Find where the given text appears and provide that cell's center as [x, y] coordinate. 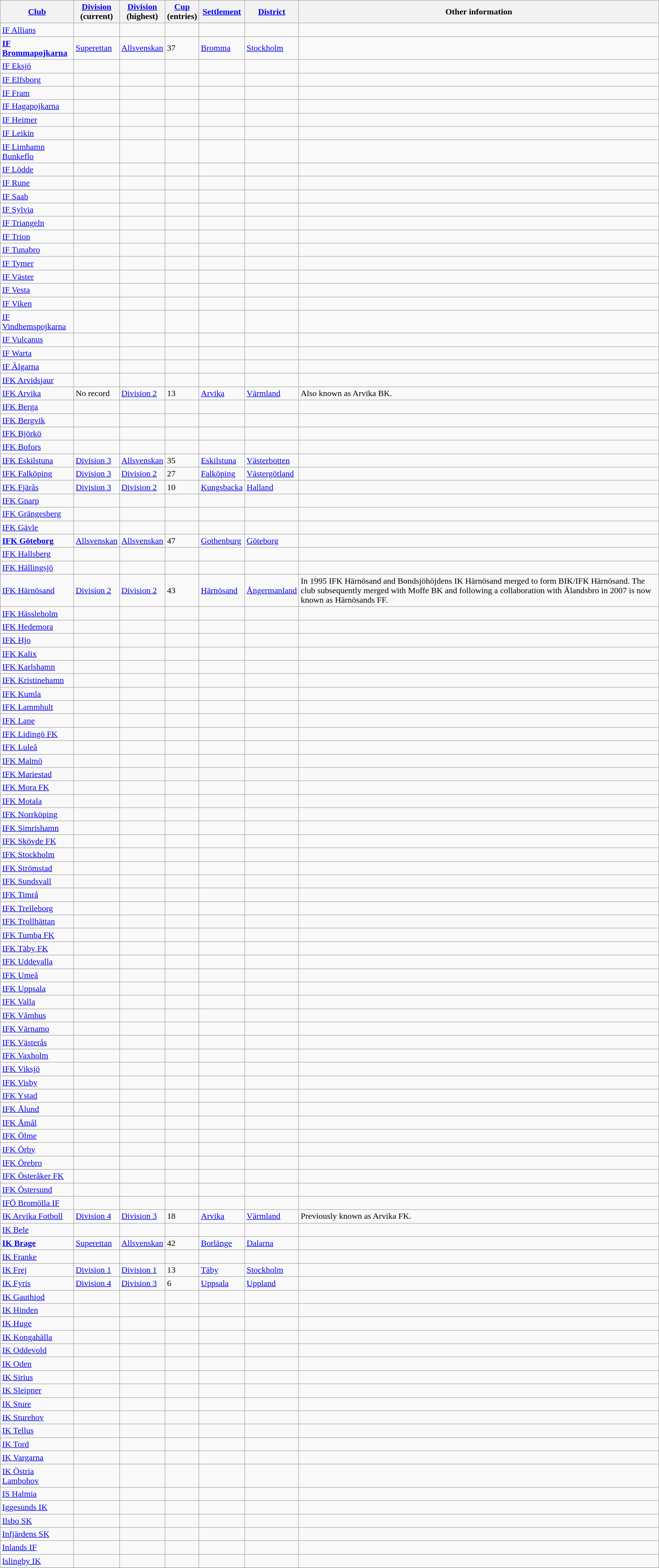
IF Trion [37, 237]
IFK Ystad [37, 1096]
IFK Hedemora [37, 627]
Gothenburg [222, 541]
Kungsbacka [222, 487]
IFK Norrköping [37, 814]
IFK Tumba FK [37, 935]
IFK Strömstad [37, 868]
IK Huge [37, 1324]
IFK Göteborg [37, 541]
IFK Åmål [37, 1123]
IFK Kristinehamn [37, 680]
IK Sture [37, 1404]
Ångermanland [272, 590]
Ilsbo SK [37, 1520]
IFK Umeå [37, 975]
IFK Karlshamn [37, 667]
Dalarna [272, 1243]
IFK Berga [37, 407]
IFK Gnarp [37, 501]
IFK Lammhult [37, 707]
IF Tymer [37, 263]
Settlement [222, 12]
IFK Bergvik [37, 420]
IF Leikin [37, 133]
42 [182, 1243]
IFK Värnamo [37, 1029]
Infjärdens SK [37, 1534]
IK Oddevold [37, 1350]
IFK Mariestad [37, 774]
IFK Våmhus [37, 1015]
IFK Vaxholm [37, 1055]
IFK Visby [37, 1083]
IK Sturehov [37, 1417]
IF Eksjö [37, 66]
Uppsala [222, 1283]
43 [182, 590]
IFK Grängesberg [37, 514]
IFK Örebro [37, 1163]
IFK Luleå [37, 747]
IFK Skövde FK [37, 841]
IFK Ålund [37, 1109]
IK Bele [37, 1230]
IFK Östersund [37, 1190]
IFK Österåker FK [37, 1176]
Islingby IK [37, 1561]
IFK Malmö [37, 761]
IF Vulcanus [37, 340]
IF Warta [37, 353]
IFK Mora FK [37, 788]
IFK Simrishamn [37, 828]
IK Fyris [37, 1283]
Borlänge [222, 1243]
37 [182, 48]
Falköping [222, 474]
Also known as Arvika BK. [479, 393]
IFK Eskilstuna [37, 460]
IF Älgarna [37, 366]
IF Viken [37, 303]
IF Väster [37, 277]
IK Sleipner [37, 1391]
IK Oden [37, 1364]
IK Östria Lambohov [37, 1476]
IF Fram [37, 93]
IF Limhamn Bunkeflo [37, 151]
IFK Arvidsjaur [37, 380]
IFK Uddevalla [37, 962]
Bromma [222, 48]
Halland [272, 487]
Västerbotten [272, 460]
IK Gauthiod [37, 1297]
6 [182, 1283]
IFK Sundsvall [37, 882]
Previously known as Arvika FK. [479, 1216]
Iggesunds IK [37, 1507]
18 [182, 1216]
IF Hagapojkarna [37, 106]
IF Sylvia [37, 210]
IFK Stockholm [37, 854]
27 [182, 474]
IK Tord [37, 1444]
IFK Timrå [37, 895]
IFK Hällingsjö [37, 567]
IFK Gävle [37, 527]
IFK Valla [37, 1002]
IF Tunabro [37, 250]
IFK Täby FK [37, 948]
IFK Motala [37, 801]
IS Halmia [37, 1494]
Göteborg [272, 541]
IF Elfsborg [37, 80]
Club [37, 12]
47 [182, 541]
IFK Kumla [37, 694]
Division (highest) [142, 12]
IFK Trollhättan [37, 922]
IK Brage [37, 1243]
Division (current) [97, 12]
IFÖ Bromölla IF [37, 1203]
Västergötland [272, 474]
IF Lödde [37, 169]
IK Franke [37, 1256]
35 [182, 460]
IK Kongahälla [37, 1337]
IF Allians [37, 30]
IF Vindhemspojkarna [37, 322]
IK Vargarna [37, 1457]
Other information [479, 12]
No record [97, 393]
Eskilstuna [222, 460]
IFK Lane [37, 721]
IK Tellus [37, 1431]
IFK Hjo [37, 640]
IFK Fjärås [37, 487]
IFK Lidingö FK [37, 734]
IF Rune [37, 183]
IF Saab [37, 196]
IF Heimer [37, 120]
IFK Kalix [37, 654]
Härnösand [222, 590]
IF Brommapojkarna [37, 48]
IFK Örby [37, 1149]
IFK Härnösand [37, 590]
IK Frej [37, 1270]
IK Sirius [37, 1377]
IFK Hallsberg [37, 554]
IK Hinden [37, 1310]
District [272, 12]
IFK Falköping [37, 474]
Täby [222, 1270]
IK Arvika Fotboll [37, 1216]
IFK Trelleborg [37, 908]
IFK Västerås [37, 1042]
IF Triangeln [37, 223]
IFK Hässleholm [37, 613]
IFK Björkö [37, 434]
Uppland [272, 1283]
10 [182, 487]
IF Vesta [37, 290]
IFK Viksjö [37, 1069]
Cup (entries) [182, 12]
IFK Uppsala [37, 989]
IFK Arvika [37, 393]
IFK Ölme [37, 1136]
Inlands IF [37, 1548]
IFK Bofors [37, 447]
